For the text-containing cell, return its midpoint in (X, Y) coordinate format. 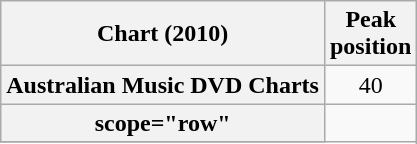
Australian Music DVD Charts (163, 85)
Chart (2010) (163, 34)
40 (370, 85)
Peakposition (370, 34)
scope="row" (163, 123)
